Output the [X, Y] coordinate of the center of the cell containing the given text.  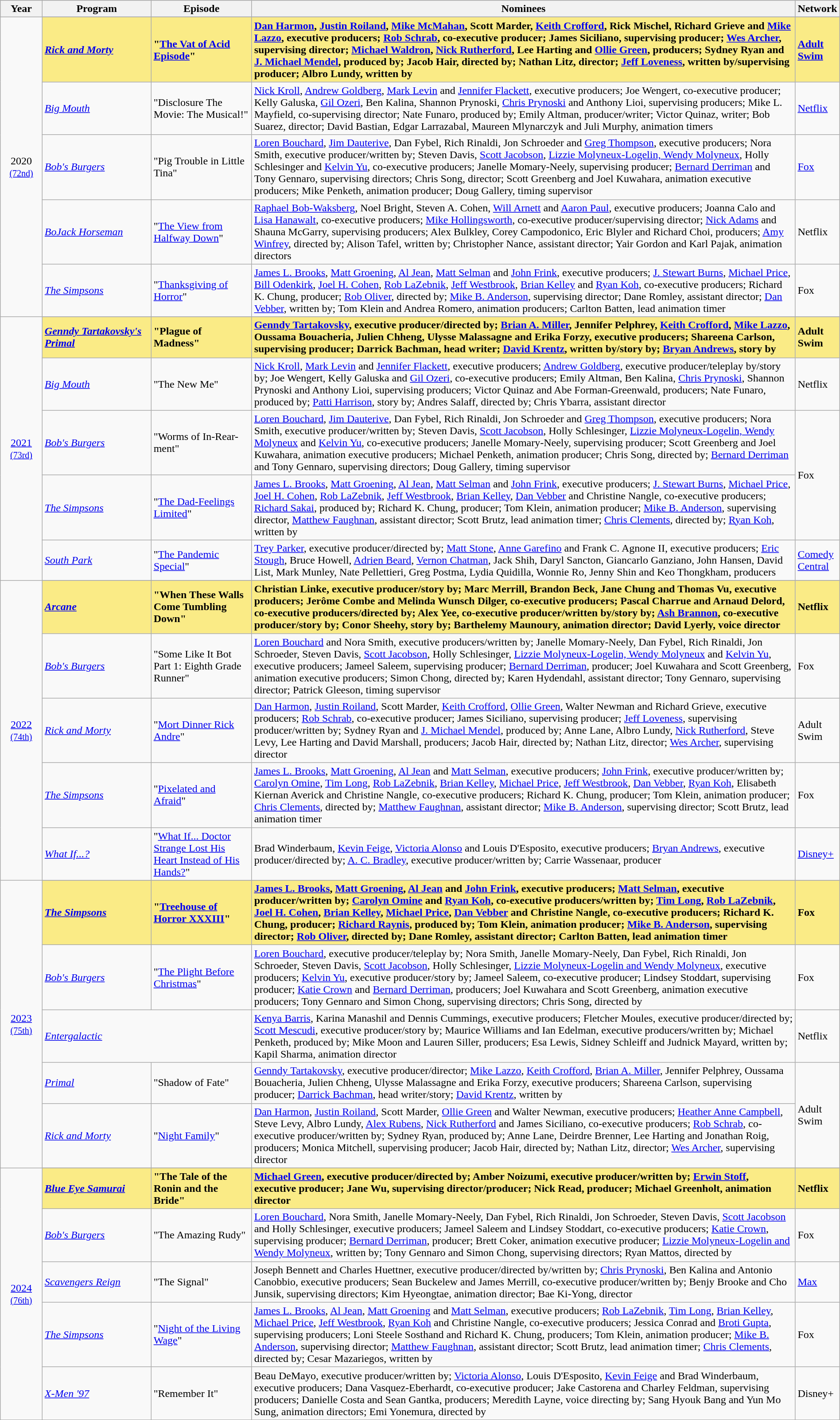
"Mort Dinner Rick Andre" [201, 731]
"Treehouse of Horror XXXIII" [201, 913]
"Plague of Madness" [201, 337]
"What If... Doctor Strange Lost His Heart Instead of His Hands?" [201, 854]
Comedy Central [817, 560]
"The Dad-Feelings Limited" [201, 507]
Network [817, 9]
Episode [201, 9]
"The Tale of the Ronin and the Bride" [201, 1188]
Blue Eye Samurai [97, 1188]
"Pixelated and Afraid" [201, 795]
"The New Me" [201, 384]
"The Signal" [201, 1282]
"Remember It" [201, 1393]
"Shadow of Fate" [201, 1083]
"Night Family" [201, 1136]
Genndy Tartakovsky's Primal [97, 337]
South Park [97, 560]
"The Pandemic Special" [201, 560]
"The Vat of Acid Episode" [201, 50]
BoJack Horseman [97, 232]
2020(72nd) [21, 167]
2022(74th) [21, 730]
"When These Walls Come Tumbling Down" [201, 607]
Nominees [524, 9]
"Thanksgiving of Horror" [201, 291]
Program [97, 9]
"Night of the Living Wage" [201, 1334]
Entergalactic [147, 1036]
X-Men '97 [97, 1393]
2023(75th) [21, 1024]
What If...? [97, 854]
Primal [97, 1083]
"Pig Trouble in Little Tina" [201, 167]
2024(76th) [21, 1294]
"Worms of In-Rear-ment" [201, 443]
"The View from Halfway Down" [201, 232]
Max [817, 1282]
Year [21, 9]
Scavengers Reign [97, 1282]
"The Amazing Rudy" [201, 1235]
Arcane [97, 607]
"Some Like It Bot Part 1: Eighth Grade Runner" [201, 666]
2021(73rd) [21, 448]
"The Plight Before Christmas" [201, 977]
"Disclosure The Movie: The Musical!" [201, 108]
